Determine the [X, Y] coordinate at the center of the cell enclosing the given text.  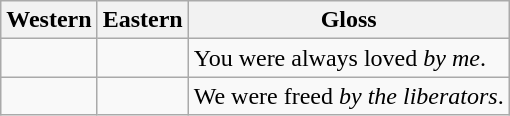
Western [49, 20]
Eastern [142, 20]
We were freed by the liberators. [348, 96]
You were always loved by me. [348, 58]
Gloss [348, 20]
